Locate the cell with the specified text and output its (X, Y) center coordinate. 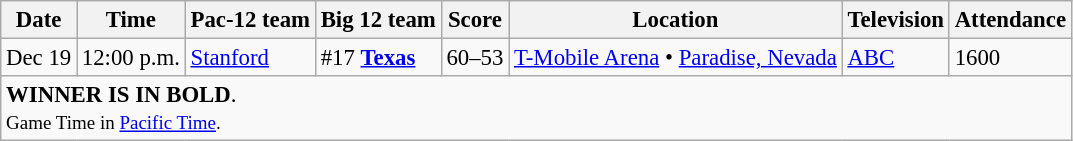
Date (39, 20)
WINNER IS IN BOLD.Game Time in Pacific Time. (536, 108)
Television (896, 20)
Pac-12 team (250, 20)
1600 (1010, 58)
Big 12 team (378, 20)
Dec 19 (39, 58)
Attendance (1010, 20)
#17 Texas (378, 58)
12:00 p.m. (130, 58)
60–53 (475, 58)
Stanford (250, 58)
Location (676, 20)
Time (130, 20)
Score (475, 20)
ABC (896, 58)
T-Mobile Arena • Paradise, Nevada (676, 58)
